Scan for the cell matching the given text and deliver its (X, Y) coordinate at center. 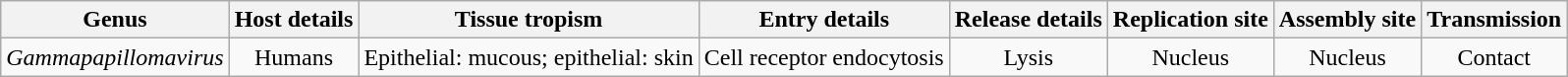
Entry details (823, 20)
Epithelial: mucous; epithelial: skin (529, 57)
Host details (294, 20)
Transmission (1494, 20)
Gammapapillomavirus (115, 57)
Replication site (1191, 20)
Assembly site (1347, 20)
Humans (294, 57)
Genus (115, 20)
Contact (1494, 57)
Release details (1028, 20)
Lysis (1028, 57)
Cell receptor endocytosis (823, 57)
Tissue tropism (529, 20)
